Return [x, y] of the center of cell containing provided text 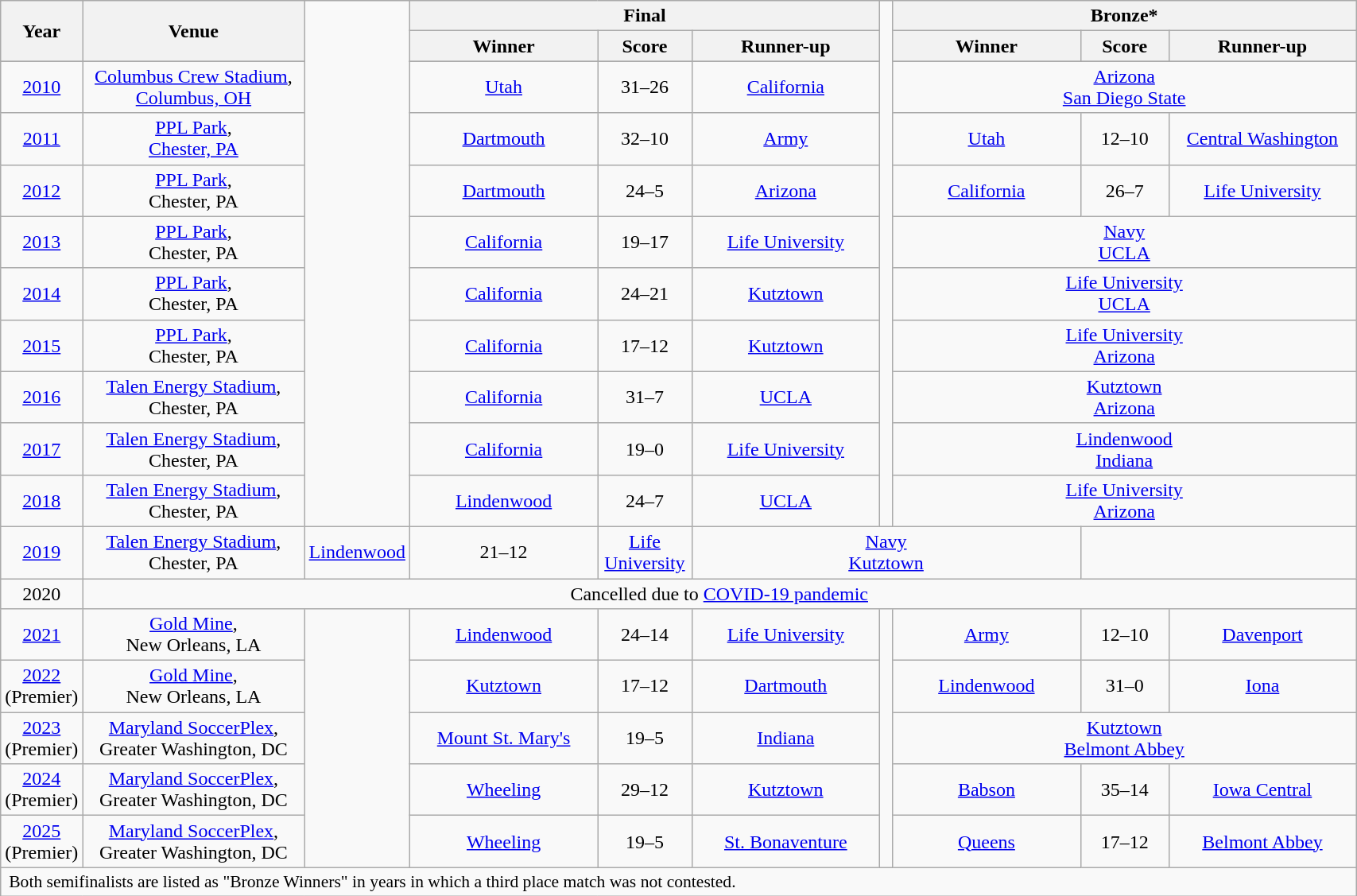
2017 [41, 448]
ArizonaSan Diego State [1124, 87]
Life University Arizona [1124, 345]
2020 [41, 594]
19–0 [645, 448]
Both semifinalists are listed as "Bronze Winners" in years in which a third place match was not contested. [679, 882]
19–17 [645, 242]
35–14 [1124, 790]
Kutztown Belmont Abbey [1124, 738]
Belmont Abbey [1262, 841]
2024(Premier) [41, 790]
2015 [41, 345]
2022(Premier) [41, 687]
Babson [987, 790]
2012 [41, 191]
24–14 [645, 634]
31–26 [645, 87]
2014 [41, 294]
Venue [194, 31]
2011 [41, 138]
Kutztown Arizona [1124, 398]
29–12 [645, 790]
31–7 [645, 398]
Life UniversityArizona [1124, 501]
24–7 [645, 501]
Cancelled due to COVID-19 pandemic [719, 594]
31–0 [1124, 687]
Year [41, 31]
2021 [41, 634]
Iona [1262, 687]
2010 [41, 87]
2023(Premier) [41, 738]
Columbus Crew Stadium, Columbus, OH [194, 87]
NavyKutztown [886, 552]
24–5 [645, 191]
Indiana [785, 738]
Mount St. Mary's [503, 738]
Arizona [785, 191]
2013 [41, 242]
2018 [41, 501]
Bronze* [1124, 16]
LindenwoodIndiana [1124, 448]
Queens [987, 841]
Life University UCLA [1124, 294]
21–12 [503, 552]
Central Washington [1262, 138]
Final [644, 16]
NavyUCLA [1124, 242]
2016 [41, 398]
2019 [41, 552]
2025(Premier) [41, 841]
32–10 [645, 138]
Iowa Central [1262, 790]
Davenport [1262, 634]
26–7 [1124, 191]
24–21 [645, 294]
St. Bonaventure [785, 841]
